Locate the cell with the specified text and output its (X, Y) center coordinate. 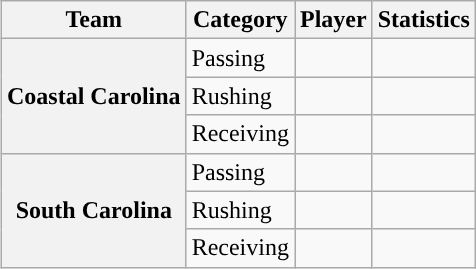
Category (240, 20)
Statistics (424, 20)
Team (94, 20)
Coastal Carolina (94, 96)
South Carolina (94, 210)
Player (333, 20)
